Return [x, y] of the center of cell containing provided text 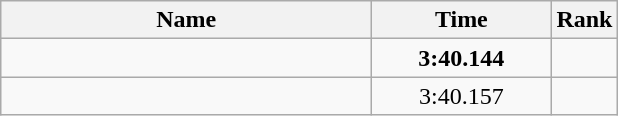
Time [462, 20]
Name [186, 20]
3:40.144 [462, 58]
Rank [584, 20]
3:40.157 [462, 96]
